Pinpoint the cell where the given text exists, returning its (x, y) midpoint coordinate. 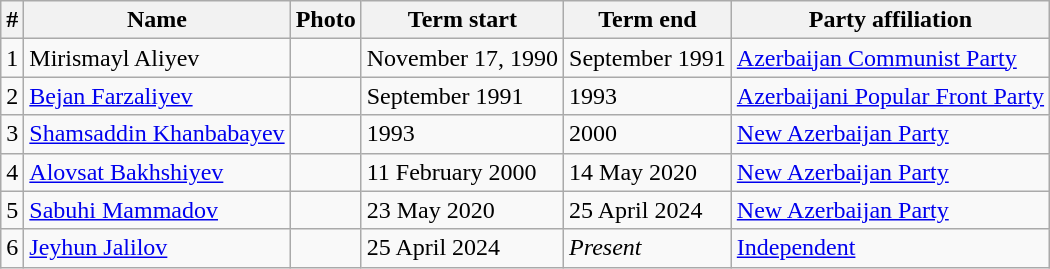
Azerbaijan Communist Party (890, 58)
3 (12, 134)
Mirismayl Aliyev (157, 58)
Sabuhi Mammadov (157, 210)
Shamsaddin Khanbabayev (157, 134)
4 (12, 172)
Term start (462, 20)
Name (157, 20)
November 17, 1990 (462, 58)
Term end (648, 20)
Photo (326, 20)
2000 (648, 134)
23 May 2020 (462, 210)
Party affiliation (890, 20)
Alovsat Bakhshiyev (157, 172)
Azerbaijani Popular Front Party (890, 96)
Present (648, 248)
Jeyhun Jalilov (157, 248)
2 (12, 96)
# (12, 20)
Bejan Farzaliyev (157, 96)
11 February 2000 (462, 172)
6 (12, 248)
Independent (890, 248)
1 (12, 58)
14 May 2020 (648, 172)
5 (12, 210)
